Locate the cell with the specified text and output its [X, Y] center coordinate. 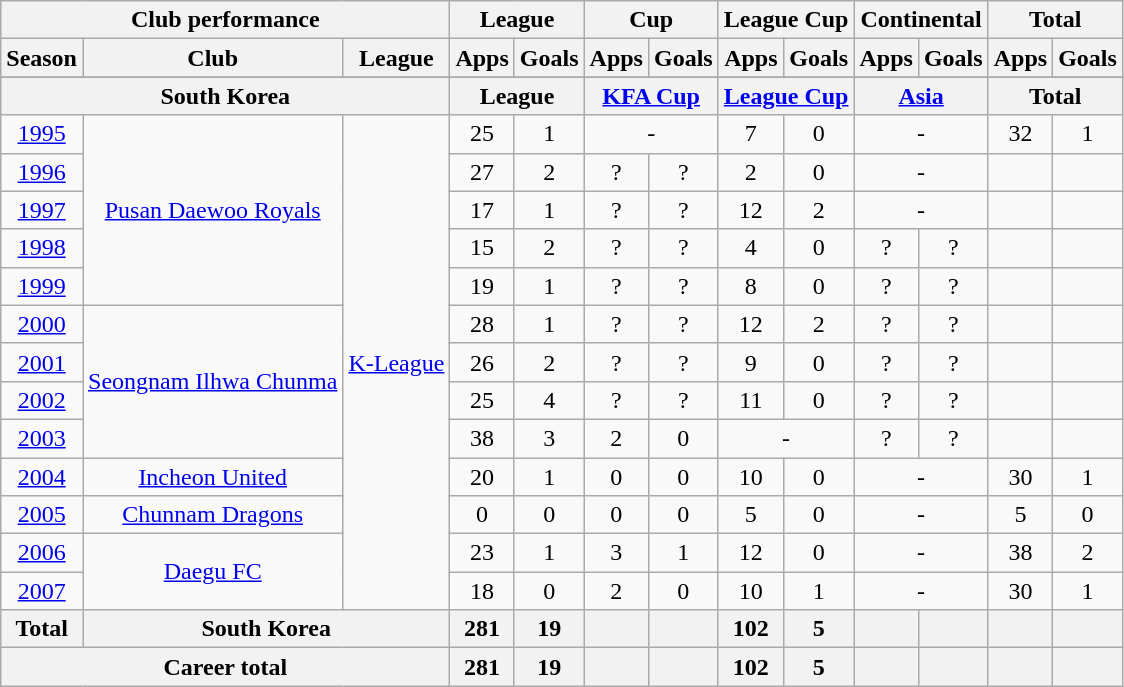
2006 [42, 553]
28 [482, 324]
17 [482, 210]
1999 [42, 286]
9 [750, 362]
Incheon United [212, 477]
2003 [42, 438]
Pusan Daewoo Royals [212, 210]
2002 [42, 400]
18 [482, 591]
Career total [226, 667]
23 [482, 553]
2001 [42, 362]
26 [482, 362]
2004 [42, 477]
8 [750, 286]
1997 [42, 210]
20 [482, 477]
Continental [921, 20]
Chunnam Dragons [212, 515]
Season [42, 58]
1996 [42, 172]
1995 [42, 134]
Club performance [226, 20]
Asia [921, 96]
K-League [396, 362]
2005 [42, 515]
15 [482, 248]
2007 [42, 591]
Daegu FC [212, 572]
Club [212, 58]
27 [482, 172]
7 [750, 134]
11 [750, 400]
1998 [42, 248]
2000 [42, 324]
32 [1020, 134]
Seongnam Ilhwa Chunma [212, 381]
Cup [651, 20]
KFA Cup [651, 96]
